Return the (x, y) coordinate for the center point of the cell that contains the specified text.  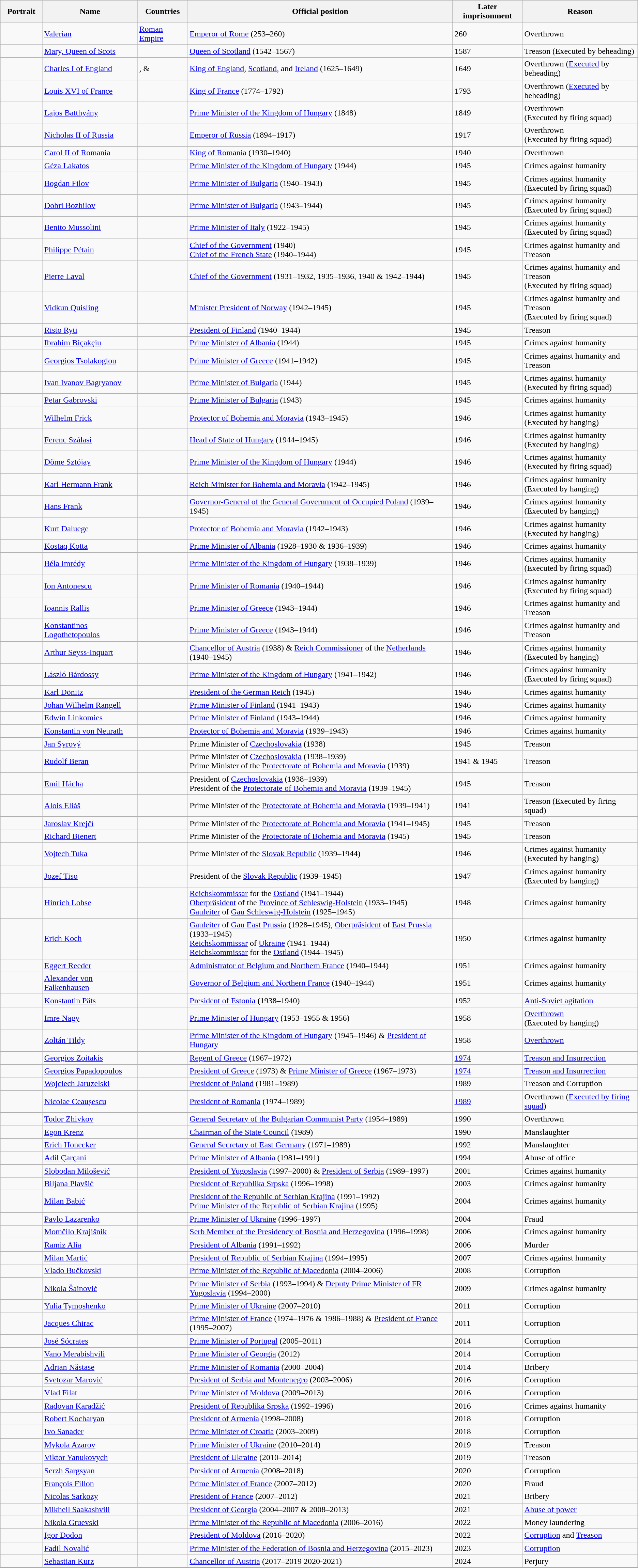
2007 (487, 1258)
Prime Minister of the Federation of Bosnia and Herzegovina (2015–2023) (320, 1548)
Regent of Greece (1967–1972) (320, 1058)
1941 (487, 806)
Konstantin Päts (90, 1001)
Later imprisonment (487, 12)
Philippe Pétain (90, 249)
Petar Gabrovski (90, 400)
Robert Kocharyan (90, 1419)
Döme Sztójay (90, 462)
Prime Minister of the Kingdom of Hungary (1945–1946) & President of Hungary (320, 1040)
Prime Minister of Bulgaria (1944) (320, 383)
Edwin Linkomies (90, 718)
President of Greece (1973) & Prime Minister of Greece (1967–1973) (320, 1071)
2023 (487, 1548)
Slobodan Milošević (90, 1171)
Hans Frank (90, 506)
Egon Krenz (90, 1132)
Vojtech Tuka (90, 853)
Wilhelm Frick (90, 418)
1793 (487, 91)
Karl Hermann Frank (90, 484)
Queen of Scotland (1542–1567) (320, 51)
Prime Minister of Ukraine (1996–1997) (320, 1219)
Prime Minister of France (1974–1976 & 1986–1988) & President of France (1995–2007) (320, 1323)
Adil Çarçani (90, 1158)
Prime Minister of Moldova (2009–2013) (320, 1393)
Prime Minister of Romania (2000–2004) (320, 1367)
President of Armenia (2008–2018) (320, 1471)
Viktor Yanukovych (90, 1458)
Vidkun Quisling (90, 308)
Chancellor of Austria (2017–2019 2020-2021) (320, 1561)
Todor Zhivkov (90, 1119)
Kurt Daluege (90, 529)
Prime Minister of Finland (1941–1943) (320, 705)
President of the Slovak Republic (1939–1945) (320, 876)
Rudolf Beran (90, 762)
President of Finland (1940–1944) (320, 330)
2008 (487, 1271)
President of the Republic of Serbian Krajina (1991–1992)Prime Minister of the Republic of Serbian Krajina (1995) (320, 1202)
Jozef Tiso (90, 876)
Treason and Corruption (580, 1084)
Pierre Laval (90, 277)
1948 (487, 903)
Erich Koch (90, 939)
Kostaq Kotta (90, 546)
Svetozar Marović (90, 1380)
Murder (580, 1245)
Mary, Queen of Scots (90, 51)
Prime Minister of the Kingdom of Hungary (1941–1942) (320, 674)
1940 (487, 153)
Reason (580, 12)
Governor-General of the General Government of Occupied Poland (1939–1945) (320, 506)
Chief of the Government (1931–1932, 1935–1936, 1940 & 1942–1944) (320, 277)
Overthrown(Executed by hanging) (580, 1018)
President of Romania (1974–1989) (320, 1101)
Nicolae Ceaușescu (90, 1101)
1917 (487, 135)
Overthrown (Executed by firing squad) (580, 1101)
Mikheil Saakashvili (90, 1509)
Alexander von Falkenhausen (90, 983)
Imre Nagy (90, 1018)
King of Romania (1930–1940) (320, 153)
1992 (487, 1145)
Nikola Šainović (90, 1288)
Benito Mussolini (90, 228)
Vlado Bučkovski (90, 1271)
Prime Minister of France (2007–2012) (320, 1484)
Zoltán Tildy (90, 1040)
Arthur Seyss-Inquart (90, 653)
Abuse of power (580, 1509)
Biljana Plavšić (90, 1184)
Georgios Papadopoulos (90, 1071)
President of Republika Srpska (1996–1998) (320, 1184)
Ivo Sanader (90, 1432)
Nicholas II of Russia (90, 135)
Ivan Ivanov Bagryanov (90, 383)
Ioannis Rallis (90, 608)
Ibrahim Biçakçiu (90, 343)
Alois Eliáš (90, 806)
Charles I of England (90, 69)
Serzh Sargsyan (90, 1471)
Prime Minister of Serbia (1993–1994) & Deputy Prime Minister of FR Yugoslavia (1994–2000) (320, 1288)
Prime Minister of the Protectorate of Bohemia and Moravia (1941–1945) (320, 823)
Jaroslav Krejčí (90, 823)
President of Albania (1991–1992) (320, 1245)
Nikola Gruevski (90, 1522)
Name (90, 12)
Prime Minister of Albania (1944) (320, 343)
Ferenc Szálasi (90, 440)
1947 (487, 876)
Prime Minister of the Protectorate of Bohemia and Moravia (1945) (320, 836)
José Sócrates (90, 1341)
King of France (1774–1792) (320, 91)
President of Republika Srpska (1992–1996) (320, 1406)
Carol II of Romania (90, 153)
Eggert Reeder (90, 966)
Adrian Năstase (90, 1367)
Corruption and Treason (580, 1535)
Administrator of Belgium and Northern France (1940–1944) (320, 966)
Prime Minister of the Republic of Macedonia (2006–2016) (320, 1522)
François Fillon (90, 1484)
Louis XVI of France (90, 91)
Prime Minister of Czechoslovakia (1938–1939)Prime Minister of the Protectorate of Bohemia and Moravia (1939) (320, 762)
Karl Dönitz (90, 692)
, & (163, 69)
Prime Minister of the Republic of Macedonia (2004–2006) (320, 1271)
Prime Minister of Finland (1943–1944) (320, 718)
Prime Minister of Ukraine (2007–2010) (320, 1306)
President of Yugoslavia (1997–2000) & President of Serbia (1989–1997) (320, 1171)
Protector of Bohemia and Moravia (1943–1945) (320, 418)
2001 (487, 1171)
Prime Minister of Bulgaria (1943) (320, 400)
Countries (163, 12)
Prime Minister of Greece (1941–1942) (320, 360)
Mykola Azarov (90, 1445)
Money laundering (580, 1522)
Prime Minister of Croatia (2003–2009) (320, 1432)
Milan Martić (90, 1258)
Lajos Batthyány (90, 113)
Protector of Bohemia and Moravia (1939–1943) (320, 731)
Minister President of Norway (1942–1945) (320, 308)
Jacques Chirac (90, 1323)
Prime Minister of the Protectorate of Bohemia and Moravia (1939–1941) (320, 806)
Johan Wilhelm Rangell (90, 705)
General Secretary of East Germany (1971–1989) (320, 1145)
Vlad Filat (90, 1393)
Treason (Executed by firing squad) (580, 806)
Head of State of Hungary (1944–1945) (320, 440)
Crimes against humanity (Executed by firing squad) (580, 205)
Milan Babić (90, 1202)
Béla Imrédy (90, 563)
President of Czechoslovakia (1938–1939)President of the Protectorate of Bohemia and Moravia (1939–1945) (320, 783)
Treason (Executed by beheading) (580, 51)
Wojciech Jaruzelski (90, 1084)
Dobri Bozhilov (90, 205)
President of Georgia (2004–2007 & 2008–2013) (320, 1509)
Emil Hácha (90, 783)
Perjury (580, 1561)
Yulia Tymoshenko (90, 1306)
Radovan Karadžić (90, 1406)
President of Moldova (2016–2020) (320, 1535)
Official position (320, 12)
Reich Minister for Bohemia and Moravia (1942–1945) (320, 484)
Chancellor of Austria (1938) & Reich Commissioner of the Netherlands (1940–1945) (320, 653)
1994 (487, 1158)
President of Armenia (1998–2008) (320, 1419)
Prime Minister of Hungary (1953–1955 & 1956) (320, 1018)
Igor Dodon (90, 1535)
President of Estonia (1938–1940) (320, 1001)
Prime Minister of the Kingdom of Hungary (1938–1939) (320, 563)
Pavlo Lazarenko (90, 1219)
1952 (487, 1001)
King of England, Scotland, and Ireland (1625–1649) (320, 69)
President of the German Reich (1945) (320, 692)
2009 (487, 1288)
Georgios Tsolakoglou (90, 360)
Hinrich Lohse (90, 903)
1649 (487, 69)
260 (487, 33)
2003 (487, 1184)
Géza Lakatos (90, 166)
Anti-Soviet agitation (580, 1001)
Prime Minister of Portugal (2005–2011) (320, 1341)
Sebastian Kurz (90, 1561)
Prime Minister of the Slovak Republic (1939–1944) (320, 853)
President of Poland (1981–1989) (320, 1084)
Governor of Belgium and Northern France (1940–1944) (320, 983)
Abuse of office (580, 1158)
Prime Minister of Bulgaria (1940–1943) (320, 183)
Protector of Bohemia and Moravia (1942–1943) (320, 529)
Prime Minister of Georgia (2012) (320, 1354)
Ramiz Alia (90, 1245)
Prime Minister of Romania (1940–1944) (320, 586)
Chairman of the State Council (1989) (320, 1132)
Georgios Zoitakis (90, 1058)
Emperor of Russia (1894–1917) (320, 135)
Portrait (21, 12)
2024 (487, 1561)
Konstantinos Logothetopoulos (90, 630)
Emperor of Rome (253–260) (320, 33)
Chief of the Government (1940)Chief of the French State (1940–1944) (320, 249)
Momčilo Krajišnik (90, 1232)
Prime Minister of Czechoslovakia (1938) (320, 744)
Prime Minister of Albania (1928–1930 & 1936–1939) (320, 546)
Prime Minister of Ukraine (2010–2014) (320, 1445)
Risto Ryti (90, 330)
Ion Antonescu (90, 586)
President of Serbia and Montenegro (2003–2006) (320, 1380)
President of France (2007–2012) (320, 1496)
President of Republic of Serbian Krajina (1994–1995) (320, 1258)
Bogdan Filov (90, 183)
Prime Minister of the Kingdom of Hungary (1848) (320, 113)
Prime Minister of Italy (1922–1945) (320, 228)
Prime Minister of Albania (1981–1991) (320, 1158)
Serb Member of the Presidency of Bosnia and Herzegovina (1996–1998) (320, 1232)
Erich Honecker (90, 1145)
1941 & 1945 (487, 762)
1587 (487, 51)
Valerian (90, 33)
Prime Minister of Bulgaria (1943–1944) (320, 205)
Jan Syrový (90, 744)
1950 (487, 939)
Richard Bienert (90, 836)
Vano Merabishvili (90, 1354)
President of Ukraine (2010–2014) (320, 1458)
1849 (487, 113)
General Secretary of the Bulgarian Communist Party (1954–1989) (320, 1119)
László Bárdossy (90, 674)
Roman Empire (163, 33)
Fadil Novalić (90, 1548)
Nicolas Sarkozy (90, 1496)
Konstantin von Neurath (90, 731)
